Provide the (x, y) coordinate of the cell's center where the given text is located.  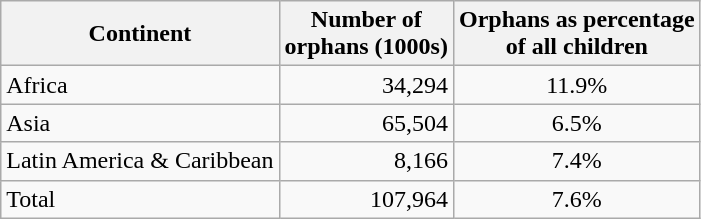
6.5% (576, 123)
7.6% (576, 199)
Total (140, 199)
8,166 (366, 161)
Africa (140, 85)
65,504 (366, 123)
11.9% (576, 85)
Continent (140, 34)
107,964 (366, 199)
Asia (140, 123)
Number of orphans (1000s) (366, 34)
7.4% (576, 161)
34,294 (366, 85)
Latin America & Caribbean (140, 161)
Orphans as percentage of all children (576, 34)
